Return (X, Y) of the center of cell containing provided text 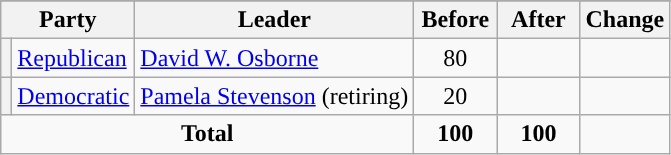
20 (456, 96)
Republican (74, 58)
After (538, 20)
Before (456, 20)
David W. Osborne (274, 58)
Change (625, 20)
Democratic (74, 96)
80 (456, 58)
Party (68, 20)
Pamela Stevenson (retiring) (274, 96)
Total (208, 134)
Leader (274, 20)
